Pinpoint the cell where the given text exists, returning its (X, Y) midpoint coordinate. 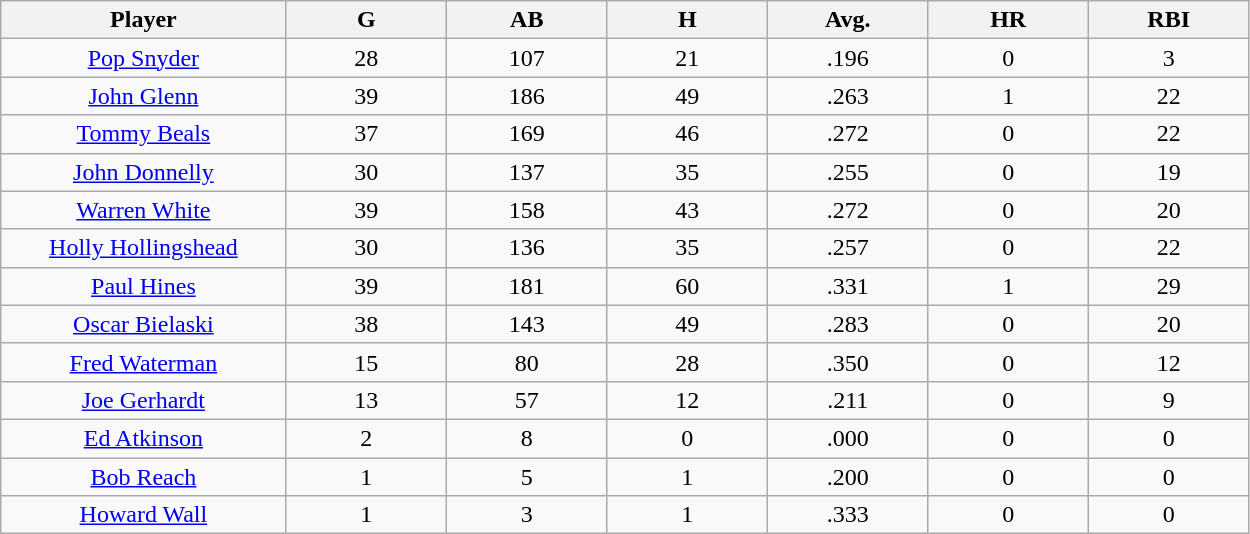
.283 (847, 324)
80 (527, 362)
G (366, 20)
2 (366, 438)
Pop Snyder (144, 58)
.196 (847, 58)
5 (527, 477)
Ed Atkinson (144, 438)
13 (366, 400)
19 (1168, 172)
.200 (847, 477)
21 (687, 58)
43 (687, 210)
8 (527, 438)
.000 (847, 438)
Bob Reach (144, 477)
.257 (847, 248)
.331 (847, 286)
158 (527, 210)
.255 (847, 172)
Paul Hines (144, 286)
46 (687, 134)
John Donnelly (144, 172)
107 (527, 58)
Tommy Beals (144, 134)
9 (1168, 400)
Warren White (144, 210)
137 (527, 172)
Joe Gerhardt (144, 400)
HR (1008, 20)
AB (527, 20)
Fred Waterman (144, 362)
Avg. (847, 20)
60 (687, 286)
169 (527, 134)
136 (527, 248)
186 (527, 96)
.350 (847, 362)
.263 (847, 96)
.333 (847, 515)
57 (527, 400)
37 (366, 134)
Player (144, 20)
15 (366, 362)
H (687, 20)
Oscar Bielaski (144, 324)
RBI (1168, 20)
Holly Hollingshead (144, 248)
181 (527, 286)
John Glenn (144, 96)
29 (1168, 286)
.211 (847, 400)
Howard Wall (144, 515)
38 (366, 324)
143 (527, 324)
